Output the [x, y] coordinate of the center of the cell containing the given text.  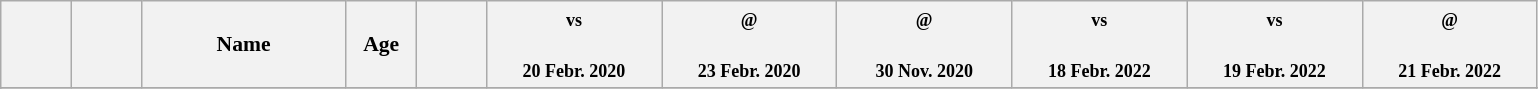
@ 21 Febr. 2022 [1450, 44]
@ 23 Febr. 2020 [750, 44]
vs 18 Febr. 2022 [1100, 44]
Name [244, 44]
Age [381, 44]
vs 19 Febr. 2022 [1274, 44]
@ 30 Nov. 2020 [924, 44]
vs 20 Febr. 2020 [574, 44]
